Output the [X, Y] coordinate of the center of the cell containing the given text.  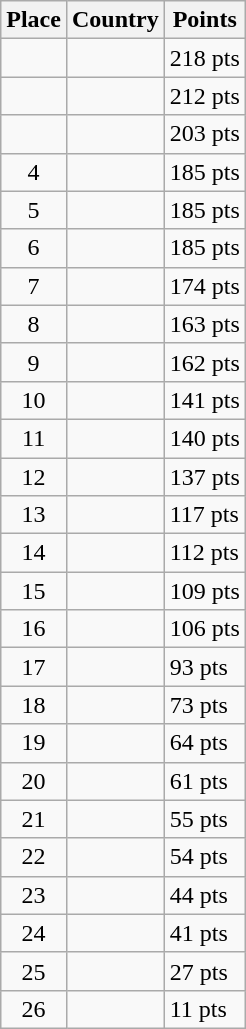
23 [34, 895]
Country [115, 20]
27 pts [204, 971]
18 [34, 705]
26 [34, 1009]
174 pts [204, 286]
8 [34, 324]
11 [34, 438]
11 pts [204, 1009]
20 [34, 781]
64 pts [204, 743]
44 pts [204, 895]
141 pts [204, 400]
4 [34, 172]
24 [34, 933]
6 [34, 248]
Place [34, 20]
55 pts [204, 819]
162 pts [204, 362]
15 [34, 591]
163 pts [204, 324]
13 [34, 515]
117 pts [204, 515]
21 [34, 819]
218 pts [204, 58]
10 [34, 400]
9 [34, 362]
25 [34, 971]
14 [34, 553]
12 [34, 477]
17 [34, 667]
Points [204, 20]
73 pts [204, 705]
212 pts [204, 96]
112 pts [204, 553]
61 pts [204, 781]
5 [34, 210]
22 [34, 857]
109 pts [204, 591]
54 pts [204, 857]
16 [34, 629]
137 pts [204, 477]
140 pts [204, 438]
19 [34, 743]
41 pts [204, 933]
203 pts [204, 134]
106 pts [204, 629]
7 [34, 286]
93 pts [204, 667]
